Provide the [x, y] coordinate of the cell's center where the given text is located.  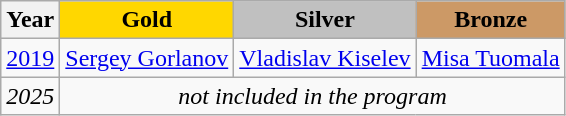
Vladislav Kiselev [325, 58]
Silver [325, 20]
2019 [30, 58]
2025 [30, 96]
Sergey Gorlanov [147, 58]
Gold [147, 20]
not included in the program [312, 96]
Bronze [490, 20]
Year [30, 20]
Misa Tuomala [490, 58]
